Determine the [x, y] coordinate at the center of the cell enclosing the given text.  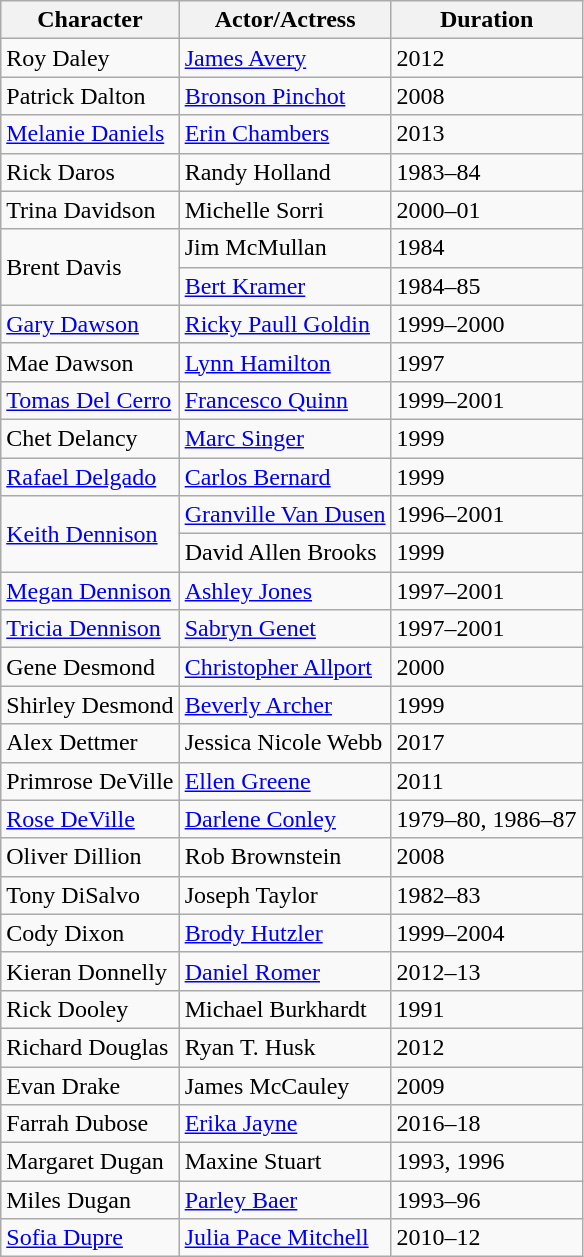
Rob Brownstein [285, 857]
Richard Douglas [90, 1047]
Tony DiSalvo [90, 895]
Bert Kramer [285, 286]
Randy Holland [285, 172]
1991 [486, 1009]
Maxine Stuart [285, 1162]
Daniel Romer [285, 971]
Gene Desmond [90, 667]
2016–18 [486, 1124]
Roy Daley [90, 58]
1996–2001 [486, 515]
Marc Singer [285, 438]
Alex Dettmer [90, 743]
1999–2000 [486, 324]
2010–12 [486, 1238]
Tricia Dennison [90, 629]
Michael Burkhardt [285, 1009]
Mae Dawson [90, 362]
1997 [486, 362]
Duration [486, 20]
James Avery [285, 58]
1999–2004 [486, 933]
Actor/Actress [285, 20]
Michelle Sorri [285, 210]
Evan Drake [90, 1085]
Erin Chambers [285, 134]
Patrick Dalton [90, 96]
Kieran Donnelly [90, 971]
Megan Dennison [90, 591]
1983–84 [486, 172]
2000–01 [486, 210]
Erika Jayne [285, 1124]
Oliver Dillion [90, 857]
Carlos Bernard [285, 477]
Bronson Pinchot [285, 96]
Chet Delancy [90, 438]
Beverly Archer [285, 705]
1993, 1996 [486, 1162]
Jessica Nicole Webb [285, 743]
Rick Dooley [90, 1009]
Ricky Paull Goldin [285, 324]
2013 [486, 134]
2009 [486, 1085]
Keith Dennison [90, 534]
Brent Davis [90, 267]
Christopher Allport [285, 667]
Parley Baer [285, 1200]
Sabryn Genet [285, 629]
Farrah Dubose [90, 1124]
2011 [486, 781]
Joseph Taylor [285, 895]
Ashley Jones [285, 591]
Miles Dugan [90, 1200]
Cody Dixon [90, 933]
Lynn Hamilton [285, 362]
Ellen Greene [285, 781]
1979–80, 1986–87 [486, 819]
Ryan T. Husk [285, 1047]
1984–85 [486, 286]
Gary Dawson [90, 324]
Rafael Delgado [90, 477]
1984 [486, 248]
1999–2001 [486, 400]
2000 [486, 667]
1993–96 [486, 1200]
Rose DeVille [90, 819]
Jim McMullan [285, 248]
Sofia Dupre [90, 1238]
2012–13 [486, 971]
Rick Daros [90, 172]
Shirley Desmond [90, 705]
Trina Davidson [90, 210]
Tomas Del Cerro [90, 400]
2017 [486, 743]
1982–83 [486, 895]
Character [90, 20]
Francesco Quinn [285, 400]
Primrose DeVille [90, 781]
Melanie Daniels [90, 134]
David Allen Brooks [285, 553]
Darlene Conley [285, 819]
Granville Van Dusen [285, 515]
Julia Pace Mitchell [285, 1238]
James McCauley [285, 1085]
Brody Hutzler [285, 933]
Margaret Dugan [90, 1162]
